Identify which cell holds the provided text, then report its (X, Y) central coordinate. 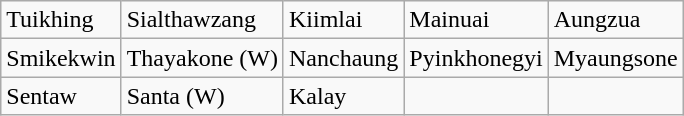
Thayakone (W) (202, 58)
Mainuai (476, 20)
Smikekwin (61, 58)
Nanchaung (343, 58)
Pyinkhonegyi (476, 58)
Kalay (343, 96)
Sialthawzang (202, 20)
Tuikhing (61, 20)
Aungzua (616, 20)
Kiimlai (343, 20)
Myaungsone (616, 58)
Sentaw (61, 96)
Santa (W) (202, 96)
